Return the [X, Y] coordinate for the center point of the cell that contains the specified text.  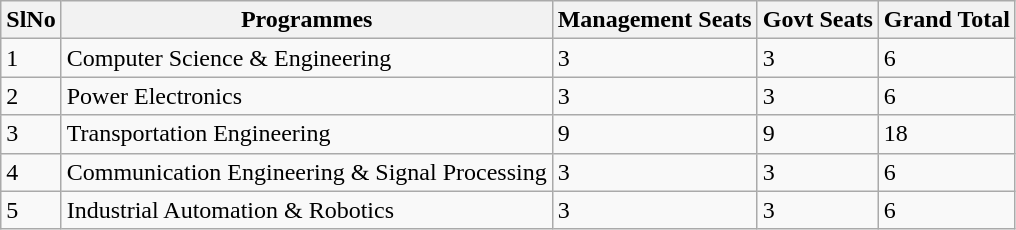
Management Seats [654, 20]
SlNo [31, 20]
Computer Science & Engineering [306, 58]
Industrial Automation & Robotics [306, 210]
Communication Engineering & Signal Processing [306, 172]
1 [31, 58]
4 [31, 172]
Programmes [306, 20]
Transportation Engineering [306, 134]
Govt Seats [818, 20]
Power Electronics [306, 96]
18 [946, 134]
5 [31, 210]
Grand Total [946, 20]
2 [31, 96]
